Extract the (x, y) coordinate from the center of the cell holding the provided text.  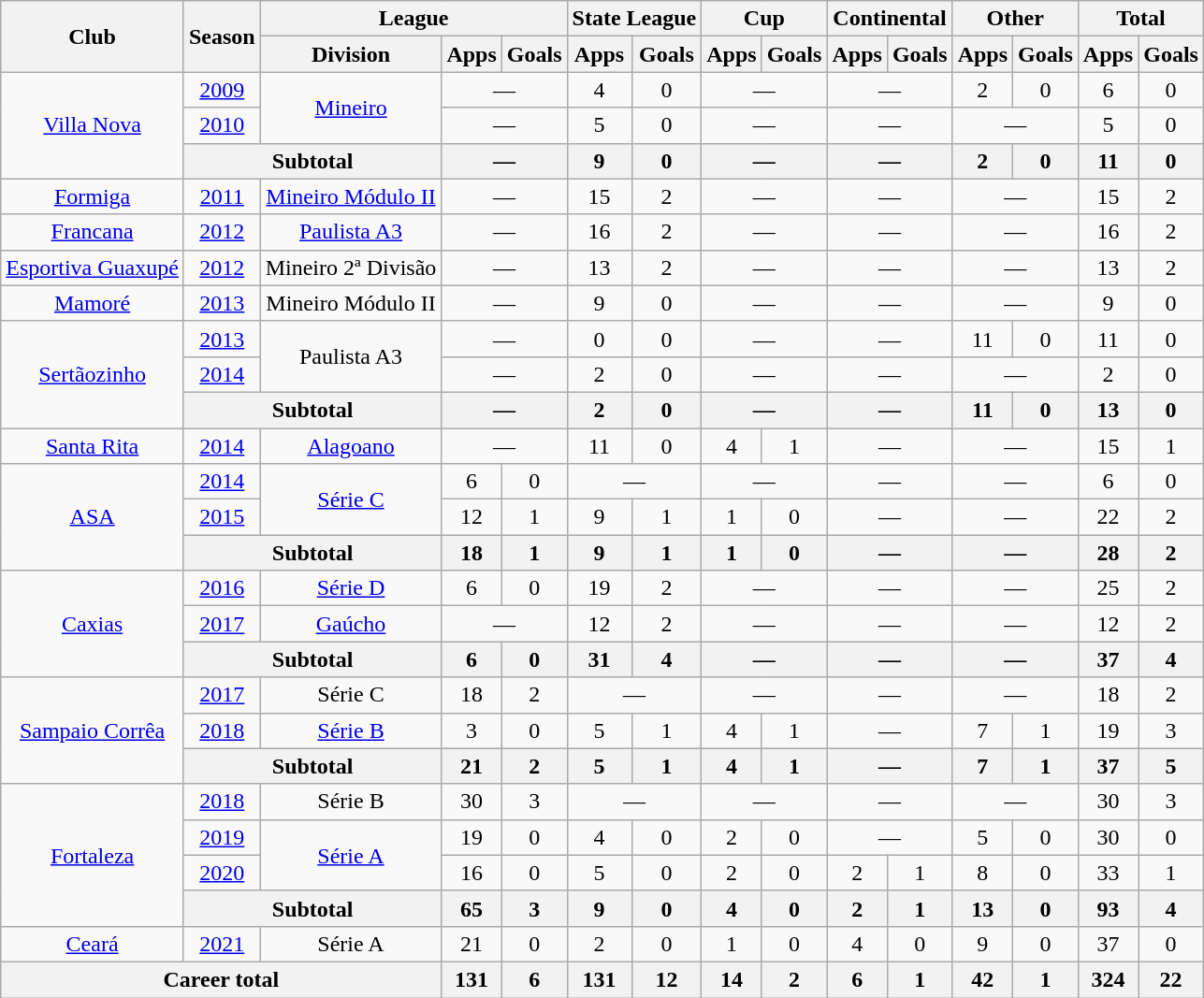
Villa Nova (93, 125)
Mamoré (93, 303)
2019 (222, 837)
2011 (222, 196)
324 (1108, 979)
Sampaio Corrêa (93, 730)
Division (351, 54)
Santa Rita (93, 446)
Mineiro 2ª Divisão (351, 268)
Season (222, 36)
14 (732, 979)
Sertãozinho (93, 374)
2021 (222, 944)
42 (982, 979)
Fortaleza (93, 855)
2015 (222, 517)
Gaúcho (351, 624)
2010 (222, 125)
Ceará (93, 944)
ASA (93, 517)
93 (1108, 908)
Mineiro (351, 108)
2016 (222, 588)
8 (982, 873)
2020 (222, 873)
Esportiva Guaxupé (93, 268)
25 (1108, 588)
Total (1140, 19)
Série D (351, 588)
65 (471, 908)
Club (93, 36)
Caxias (93, 624)
28 (1108, 553)
Continental (890, 19)
League (413, 19)
33 (1108, 873)
Other (1015, 19)
State League (634, 19)
2009 (222, 90)
Francana (93, 232)
Career total (221, 979)
Formiga (93, 196)
31 (599, 659)
Alagoano (351, 446)
Cup (764, 19)
